Identify which cell holds the provided text, then report its (X, Y) central coordinate. 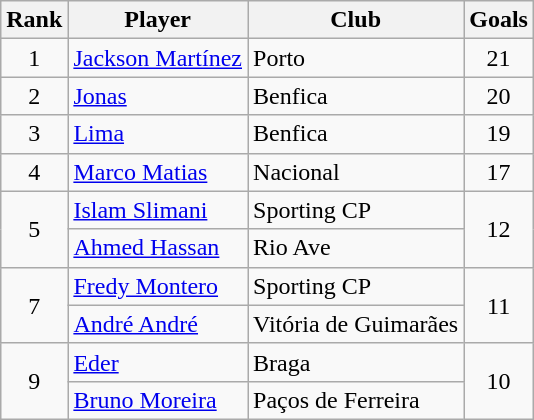
Islam Slimani (158, 210)
Bruno Moreira (158, 400)
Rio Ave (356, 248)
Player (158, 20)
Fredy Montero (158, 286)
12 (499, 229)
2 (34, 96)
André André (158, 324)
Porto (356, 58)
Paços de Ferreira (356, 400)
17 (499, 172)
Club (356, 20)
4 (34, 172)
11 (499, 305)
Eder (158, 362)
Nacional (356, 172)
Lima (158, 134)
20 (499, 96)
Jonas (158, 96)
10 (499, 381)
Marco Matias (158, 172)
Jackson Martínez (158, 58)
3 (34, 134)
9 (34, 381)
Ahmed Hassan (158, 248)
Goals (499, 20)
21 (499, 58)
19 (499, 134)
5 (34, 229)
Rank (34, 20)
1 (34, 58)
7 (34, 305)
Vitória de Guimarães (356, 324)
Braga (356, 362)
